Find where the given text appears and provide that cell's center as (x, y) coordinate. 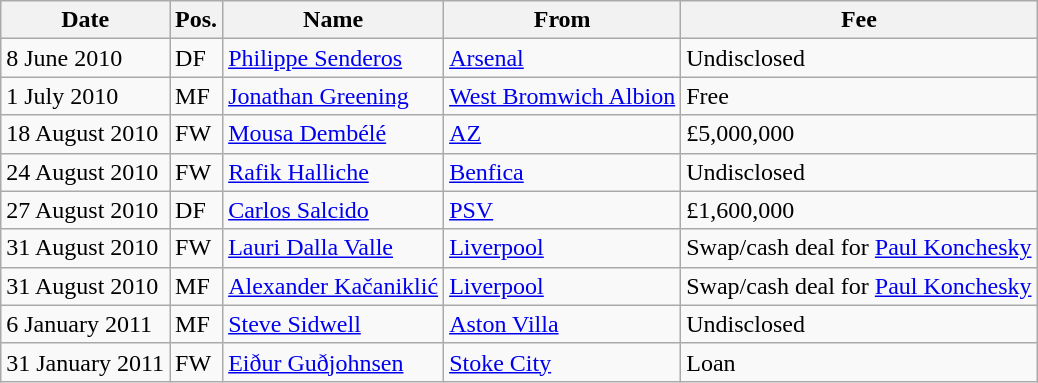
24 August 2010 (86, 172)
Lauri Dalla Valle (334, 248)
Free (859, 96)
West Bromwich Albion (562, 96)
8 June 2010 (86, 58)
PSV (562, 210)
31 January 2011 (86, 362)
Name (334, 20)
Loan (859, 362)
27 August 2010 (86, 210)
18 August 2010 (86, 134)
Rafik Halliche (334, 172)
Mousa Dembélé (334, 134)
Arsenal (562, 58)
Date (86, 20)
From (562, 20)
Jonathan Greening (334, 96)
Aston Villa (562, 324)
Alexander Kačaniklić (334, 286)
AZ (562, 134)
6 January 2011 (86, 324)
£5,000,000 (859, 134)
Carlos Salcido (334, 210)
Stoke City (562, 362)
Philippe Senderos (334, 58)
1 July 2010 (86, 96)
Benfica (562, 172)
Steve Sidwell (334, 324)
Eiður Guðjohnsen (334, 362)
Pos. (196, 20)
Fee (859, 20)
£1,600,000 (859, 210)
